Provide the [x, y] coordinate of the cell's center where the given text is located.  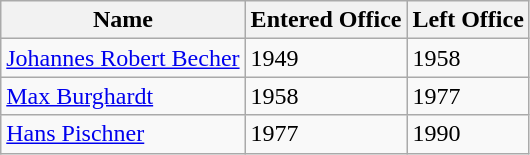
Hans Pischner [123, 134]
Name [123, 20]
Left Office [468, 20]
Max Burghardt [123, 96]
Johannes Robert Becher [123, 58]
Entered Office [326, 20]
1949 [326, 58]
1990 [468, 134]
